From the cell containing the given text, extract its center point as (X, Y) coordinate. 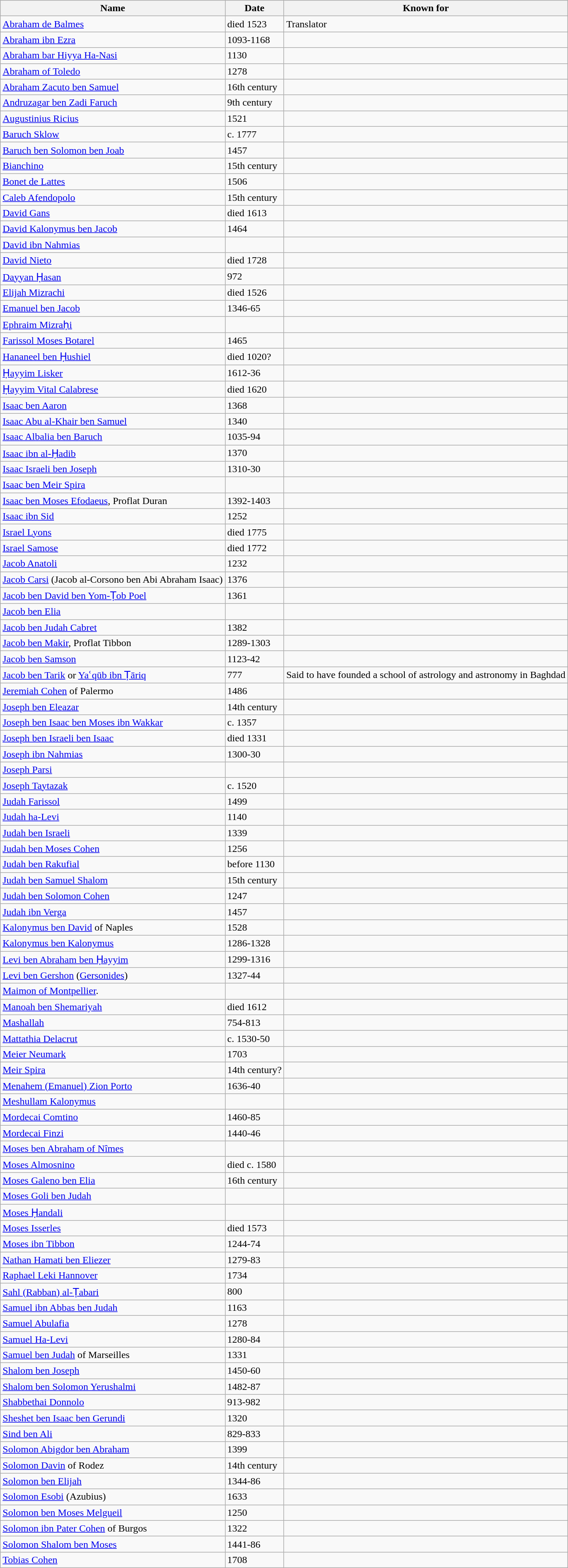
Solomon ibn Pater Cohen of Burgos (113, 1528)
1450-60 (254, 1371)
1392-1403 (254, 501)
Abraham Zacuto ben Samuel (113, 87)
Samuel Abulafia (113, 1323)
1370 (254, 453)
died 1620 (254, 389)
Moses Isserles (113, 1228)
Isaac ben Moses Efodaeus, Proflat Duran (113, 501)
1339 (254, 833)
1344-86 (254, 1481)
Mattathia Delacrut (113, 1038)
Meier Neumark (113, 1054)
Israel Samose (113, 548)
Joseph ben Eleazar (113, 707)
Judah ben Moses Cohen (113, 849)
Ḥayyim Lisker (113, 373)
Kalonymus ben David of Naples (113, 927)
Farissol Moses Botarel (113, 340)
Baruch Sklow (113, 134)
1612-36 (254, 373)
Ephraim Mizraḥi (113, 325)
1320 (254, 1418)
Shabbethai Donnolo (113, 1402)
Jacob ben David ben Yom-Ṭob Poel (113, 596)
Joseph ben Isaac ben Moses ibn Wakkar (113, 723)
before 1130 (254, 864)
Emanuel ben Jacob (113, 308)
1322 (254, 1528)
Translator (426, 24)
died 1772 (254, 548)
Caleb Afendopolo (113, 198)
Isaac Israeli ben Joseph (113, 469)
Shalom ben Joseph (113, 1371)
1247 (254, 896)
Maimon of Montpellier. (113, 991)
died 1573 (254, 1228)
Meir Spira (113, 1070)
1327-44 (254, 975)
Elijah Mizrachi (113, 292)
1528 (254, 927)
died 1020? (254, 357)
1376 (254, 579)
Meshullam Kalonymus (113, 1102)
1460-85 (254, 1117)
Raphael Leki Hannover (113, 1276)
Judah ben Rakufial (113, 864)
Solomon ben Moses Melgueil (113, 1513)
Mashallah (113, 1023)
Judah ben Israeli (113, 833)
died c. 1580 (254, 1165)
1399 (254, 1450)
died 1613 (254, 213)
Israel Lyons (113, 532)
Joseph Taytazak (113, 786)
Joseph ben Israeli ben Isaac (113, 738)
1300-30 (254, 754)
Nathan Hamati ben Eliezer (113, 1260)
Isaac ibn al-Ḥadib (113, 453)
Name (113, 8)
1280-84 (254, 1339)
Judah ben Solomon Cohen (113, 896)
Isaac ibn Sid (113, 516)
Isaac Albalia ben Baruch (113, 437)
1163 (254, 1307)
14th century? (254, 1070)
1256 (254, 849)
Date (254, 8)
1299-1316 (254, 959)
1708 (254, 1560)
1244-74 (254, 1244)
1499 (254, 801)
Solomon ben Elijah (113, 1481)
9th century (254, 103)
1340 (254, 421)
Ḥayyim Vital Calabrese (113, 389)
Samuel Ha-Levi (113, 1339)
Said to have founded a school of astrology and astronomy in Baghdad (426, 675)
1703 (254, 1054)
Sheshet ben Isaac ben Gerundi (113, 1418)
Dayyan Ḥasan (113, 277)
Moses Galeno ben Elia (113, 1180)
1506 (254, 181)
1250 (254, 1513)
Hananeel ben Ḥushiel (113, 357)
Jacob Anatoli (113, 564)
Isaac ben Aaron (113, 405)
died 1612 (254, 1007)
Judah ben Samuel Shalom (113, 880)
1346-65 (254, 308)
1130 (254, 55)
c. 1777 (254, 134)
died 1523 (254, 24)
Abraham ibn Ezra (113, 40)
1279-83 (254, 1260)
Moses Goli ben Judah (113, 1196)
1441-86 (254, 1544)
1286-1328 (254, 943)
David ibn Nahmias (113, 245)
Samuel ibn Abbas ben Judah (113, 1307)
Sahl (Rabban) al-Ṭabari (113, 1292)
777 (254, 675)
died 1331 (254, 738)
Judah ibn Verga (113, 912)
800 (254, 1292)
c. 1520 (254, 786)
Manoah ben Shemariyah (113, 1007)
Andruzagar ben Zadi Faruch (113, 103)
1331 (254, 1355)
972 (254, 277)
Jacob ben Tarik or Yaʿqūb ibn Ṭāriq (113, 675)
1636-40 (254, 1086)
Kalonymus ben Kalonymus (113, 943)
Menahem (Emanuel) Zion Porto (113, 1086)
Solomon Esobi (Azubius) (113, 1497)
c. 1357 (254, 723)
Augustinius Ricius (113, 118)
David Nieto (113, 261)
1440-46 (254, 1133)
Moses ben Abraham of Nîmes (113, 1149)
1140 (254, 817)
Jacob ben Elia (113, 612)
Bonet de Lattes (113, 181)
Levi ben Abraham ben Ḥayyim (113, 959)
1232 (254, 564)
died 1775 (254, 532)
c. 1530-50 (254, 1038)
1361 (254, 596)
1368 (254, 405)
913-982 (254, 1402)
Solomon Abigdor ben Abraham (113, 1450)
1093-1168 (254, 40)
Solomon Davin of Rodez (113, 1465)
Abraham of Toledo (113, 71)
Joseph ibn Nahmias (113, 754)
Mordecai Comtino (113, 1117)
Solomon Shalom ben Moses (113, 1544)
Jacob ben Makir, Proflat Tibbon (113, 643)
Samuel ben Judah of Marseilles (113, 1355)
Baruch ben Solomon ben Joab (113, 150)
died 1728 (254, 261)
1464 (254, 229)
David Gans (113, 213)
Mordecai Finzi (113, 1133)
Shalom ben Solomon Yerushalmi (113, 1387)
Jacob Carsi (Jacob al-Corsono ben Abi Abraham Isaac) (113, 579)
1465 (254, 340)
1521 (254, 118)
Joseph Parsi (113, 770)
Abraham bar Hiyya Ha-Nasi (113, 55)
Jeremiah Cohen of Palermo (113, 691)
754-813 (254, 1023)
Moses ibn Tibbon (113, 1244)
David Kalonymus ben Jacob (113, 229)
Levi ben Gershon (Gersonides) (113, 975)
Moses Ḥandali (113, 1212)
1123-42 (254, 659)
Judah Farissol (113, 801)
1382 (254, 627)
1486 (254, 691)
1482-87 (254, 1387)
Abraham de Balmes (113, 24)
829-833 (254, 1434)
Isaac ben Meir Spira (113, 485)
Tobias Cohen (113, 1560)
1310-30 (254, 469)
Known for (426, 8)
died 1526 (254, 292)
1633 (254, 1497)
Judah ha-Levi (113, 817)
Jacob ben Samson (113, 659)
1734 (254, 1276)
Moses Almosnino (113, 1165)
Bianchino (113, 166)
Sind ben Ali (113, 1434)
1289-1303 (254, 643)
Isaac Abu al-Khair ben Samuel (113, 421)
1252 (254, 516)
Jacob ben Judah Cabret (113, 627)
1035-94 (254, 437)
